Return [X, Y] of the center of cell containing provided text 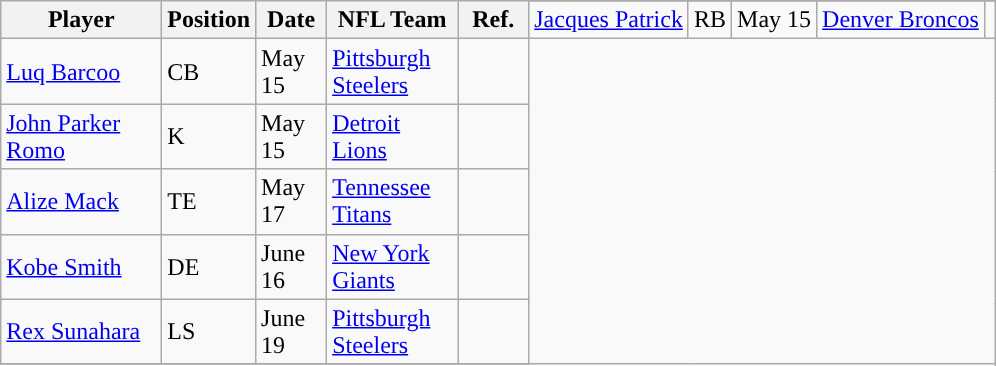
DE [209, 266]
Denver Broncos [901, 20]
Alize Mack [82, 202]
LS [209, 332]
New York Giants [392, 266]
Player [82, 20]
NFL Team [392, 20]
Luq Barcoo [82, 72]
Ref. [494, 20]
TE [209, 202]
Detroit Lions [392, 136]
Position [209, 20]
Date [292, 20]
CB [209, 72]
June 19 [292, 332]
June 16 [292, 266]
K [209, 136]
Jacques Patrick [609, 20]
RB [710, 20]
Tennessee Titans [392, 202]
Rex Sunahara [82, 332]
John Parker Romo [82, 136]
May 17 [292, 202]
Kobe Smith [82, 266]
